Capture the cell that displays the provided text and extract its (x, y) central coordinate. 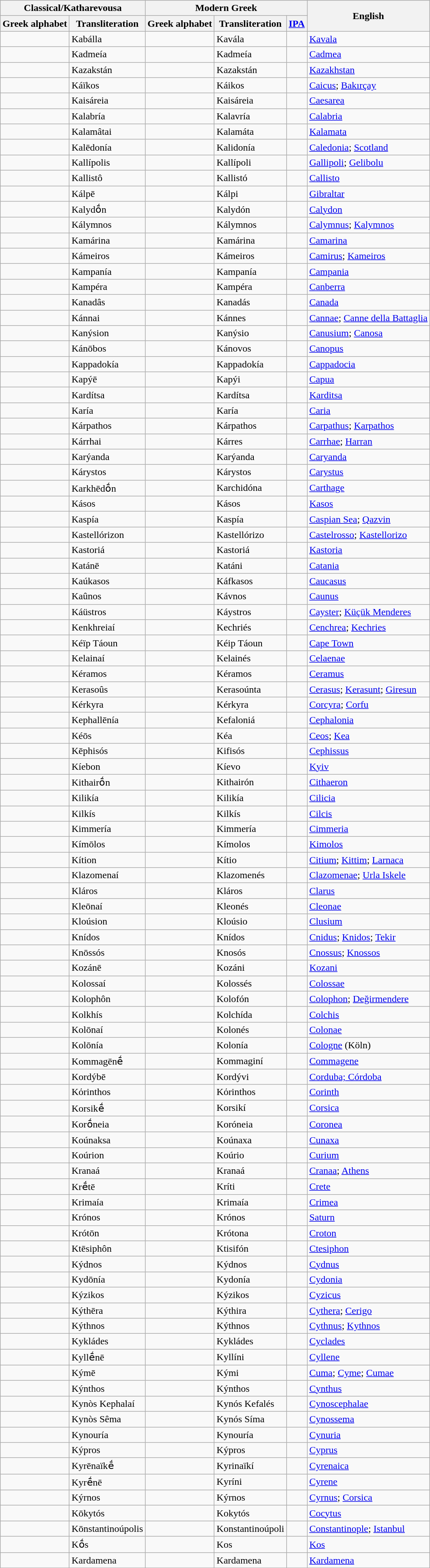
Kēphisós (107, 751)
Cunaxa (368, 1140)
Kallípoli (251, 162)
Kolchída (251, 1014)
Caryanda (368, 457)
Kithairón (251, 782)
Cephalonia (368, 720)
Kýmē (107, 1373)
Kanýsio (251, 333)
Kallistô (107, 178)
Kalamata (368, 132)
Kabálla (107, 39)
Kolofón (251, 999)
Kéïp Táoun (107, 643)
Kimolos (368, 844)
Kolossaí (107, 983)
Cyrnus; Corsica (368, 1498)
Kánovos (251, 349)
Curium (368, 1155)
Kými (251, 1373)
Kommaginí (251, 1061)
Korsikí (251, 1108)
Kynòs Kephalaí (107, 1404)
Canada (368, 302)
Cyprus (368, 1450)
Cythnus; Kythnos (368, 1326)
Kímōlos (107, 844)
Kaúkasos (107, 581)
Kokytós (251, 1513)
Kanýsion (107, 333)
Caledonia; Scotland (368, 147)
Kōkytós (107, 1513)
Ceos; Kea (368, 736)
Cologne (Köln) (368, 1045)
Kloúsio (251, 922)
Koúnaksa (107, 1140)
Ktisifón (251, 1248)
Kommagēnḗ (107, 1061)
Kozani (368, 968)
Kánnai (107, 318)
Kíebon (107, 767)
Cuma; Cyme; Cumae (368, 1373)
Caspian Sea; Qazvin (368, 519)
Kanadâs (107, 302)
Konstantinoúpoli (251, 1529)
Kyrēnaïkḗ (107, 1466)
Caicus; Bakırçay (368, 85)
Cyrenaica (368, 1466)
Clusium (368, 922)
Kelainés (251, 658)
Karchidóna (251, 488)
Kalydṓn (107, 209)
Kechriés (251, 627)
Kímolos (251, 844)
Kaûnos (107, 596)
Karkhēdṓn (107, 488)
Cimmeria (368, 829)
Káüstros (107, 612)
Kōnstantinoúpolis (107, 1529)
Korṓneia (107, 1124)
Kárres (251, 441)
Kastoria (368, 550)
Cannae; Canne della Battaglia (368, 318)
Caesarea (368, 101)
Cithaeron (368, 782)
Kephallēnía (107, 720)
Kydōnía (107, 1279)
Kasos (368, 504)
Kynòs Sêma (107, 1419)
Callisto (368, 178)
Krótōn (107, 1233)
Kolōnía (107, 1045)
Caucasus (368, 581)
Kéōs (107, 736)
Carthage (368, 488)
Campania (368, 271)
Classical/Katharevousa (73, 8)
Kynós Síma (251, 1419)
Kelainaí (107, 658)
Canberra (368, 287)
Kynós Kefalés (251, 1404)
Kéip Táoun (251, 643)
Kánnes (251, 318)
Kánōbos (107, 349)
Colossae (368, 983)
Crimea (368, 1202)
Modern Greek (226, 8)
Krḗtē (107, 1186)
Káikos (251, 85)
Kallistó (251, 178)
Cephissus (368, 751)
Kavala (368, 39)
Kolonés (251, 1030)
Canopus (368, 349)
Káfkasos (251, 581)
Kastellórizon (107, 535)
Ctesiphon (368, 1248)
Colophon; Değirmendere (368, 999)
Kloúsion (107, 922)
Cyclades (368, 1341)
Kalamáta (251, 132)
Kozánē (107, 968)
Katáni (251, 566)
Kithairṓn (107, 782)
Káïkos (107, 85)
Kerasoúnta (251, 689)
Kyríni (251, 1482)
Cydonia (368, 1279)
Kṓs (107, 1544)
Kríti (251, 1186)
Kolōnaí (107, 1030)
Kleōnaí (107, 906)
Karditsa (368, 395)
Calydon (368, 209)
Carpathus; Karpathos (368, 426)
Kanadás (251, 302)
Kálpi (251, 194)
Cydnus (368, 1264)
Cynoscephalae (368, 1404)
Kárrhai (107, 441)
Kordývi (251, 1077)
Cythera; Cerigo (368, 1310)
Klazomenés (251, 875)
Kleonés (251, 906)
Cayster; Küçük Menderes (368, 612)
Kapýē (107, 380)
Krótona (251, 1233)
Kalavría (251, 116)
Celaenae (368, 658)
Canusium; Canosa (368, 333)
Cenchrea; Kechries (368, 627)
English (368, 16)
Cynthus (368, 1388)
Coronea (368, 1124)
Calymnus; Kalymnos (368, 225)
Colchis (368, 1014)
Cadmea (368, 54)
Corinth (368, 1092)
Kenkhreiaí (107, 627)
Kýthira (251, 1310)
Crete (368, 1186)
Kerasoûs (107, 689)
Croton (368, 1233)
Camirus; Kameiros (368, 256)
Camarina (368, 240)
Kalydón (251, 209)
Clazomenae; Urla Iskele (368, 875)
Kozáni (251, 968)
Catania (368, 566)
Saturn (368, 1218)
Kavála (251, 39)
Capua (368, 380)
Commagene (368, 1061)
Knōssós (107, 952)
Kyrḗnē (107, 1482)
Kalēdonía (107, 147)
Koróneia (251, 1124)
Corsica (368, 1108)
Cnossus; Knossos (368, 952)
Kyllḗnē (107, 1357)
Citium; Kittim; Larnaca (368, 860)
Cilcis (368, 813)
Klazomenaí (107, 875)
Knosós (251, 952)
Korsikḗ (107, 1108)
Ceramus (368, 674)
Koúrion (107, 1155)
Kapýi (251, 380)
Kyiv (368, 767)
Constantinople; Istanbul (368, 1529)
Koúrio (251, 1155)
Cilicia (368, 798)
Carystus (368, 472)
Kallípolis (107, 162)
Gibraltar (368, 194)
Ktēsiphôn (107, 1248)
Colonae (368, 1030)
Kordýbē (107, 1077)
Kéa (251, 736)
Kalabría (107, 116)
Cocytus (368, 1513)
Calabria (368, 116)
IPA (296, 24)
Caria (368, 410)
Cynossema (368, 1419)
Kazakhstan (368, 70)
Kítion (107, 860)
Cranaa; Athens (368, 1171)
Kyllíni (251, 1357)
Katánē (107, 566)
Cleonae (368, 906)
Cyrene (368, 1482)
Clarus (368, 891)
Kifisós (251, 751)
Kíevo (251, 767)
Kávnos (251, 596)
Cappadocia (368, 364)
Cape Town (368, 643)
Cerasus; Kerasunt; Giresun (368, 689)
Cyllene (368, 1357)
Kolkhís (107, 1014)
Kítio (251, 860)
Cnidus; Knidos; Tekir (368, 937)
Corcyra; Corfu (368, 705)
Kýthēra (107, 1310)
Kefaloniá (251, 720)
Koúnaxa (251, 1140)
Caunus (368, 596)
Kolossés (251, 983)
Kydonía (251, 1279)
Kastellórizo (251, 535)
Káystros (251, 612)
Kyrinaïkí (251, 1466)
Carrhae; Harran (368, 441)
Kolophôn (107, 999)
Gallipoli; Gelibolu (368, 162)
Kálpē (107, 194)
Kalidonía (251, 147)
Kolonía (251, 1045)
Cynuria (368, 1434)
Corduba; Córdoba (368, 1077)
Castelrosso; Kastellorizo (368, 535)
Cyzicus (368, 1295)
Kalamâtai (107, 132)
